Pinpoint the cell where the given text exists, returning its [x, y] midpoint coordinate. 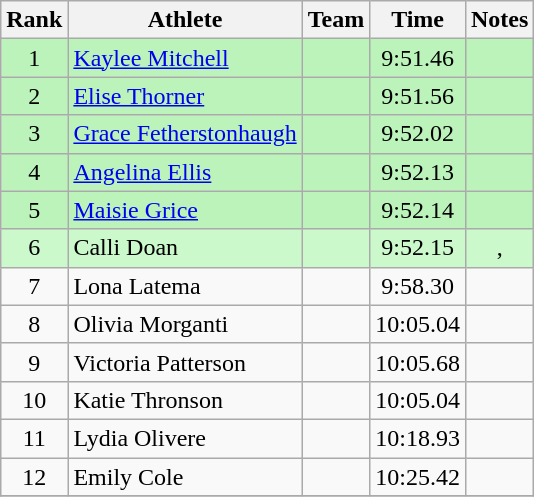
Katie Thronson [185, 400]
5 [34, 210]
Elise Thorner [185, 96]
9:51.46 [418, 58]
6 [34, 248]
12 [34, 477]
Maisie Grice [185, 210]
9 [34, 362]
9:58.30 [418, 286]
Kaylee Mitchell [185, 58]
Calli Doan [185, 248]
9:52.13 [418, 172]
10:25.42 [418, 477]
9:52.15 [418, 248]
10:05.68 [418, 362]
Emily Cole [185, 477]
9:51.56 [418, 96]
2 [34, 96]
1 [34, 58]
4 [34, 172]
Team [336, 20]
, [499, 248]
3 [34, 134]
9:52.02 [418, 134]
Victoria Patterson [185, 362]
Grace Fetherstonhaugh [185, 134]
Rank [34, 20]
11 [34, 438]
Time [418, 20]
Lydia Olivere [185, 438]
Notes [499, 20]
8 [34, 324]
10 [34, 400]
Angelina Ellis [185, 172]
Athlete [185, 20]
10:18.93 [418, 438]
Olivia Morganti [185, 324]
Lona Latema [185, 286]
7 [34, 286]
9:52.14 [418, 210]
